Provide the [X, Y] coordinate of the cell's center where the given text is located.  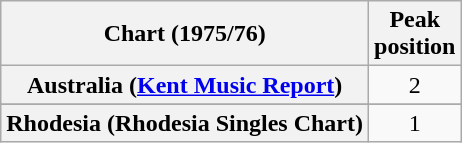
1 [415, 123]
Chart (1975/76) [185, 34]
Peakposition [415, 34]
Rhodesia (Rhodesia Singles Chart) [185, 123]
2 [415, 85]
Australia (Kent Music Report) [185, 85]
